Pinpoint the cell where the given text exists, returning its (X, Y) midpoint coordinate. 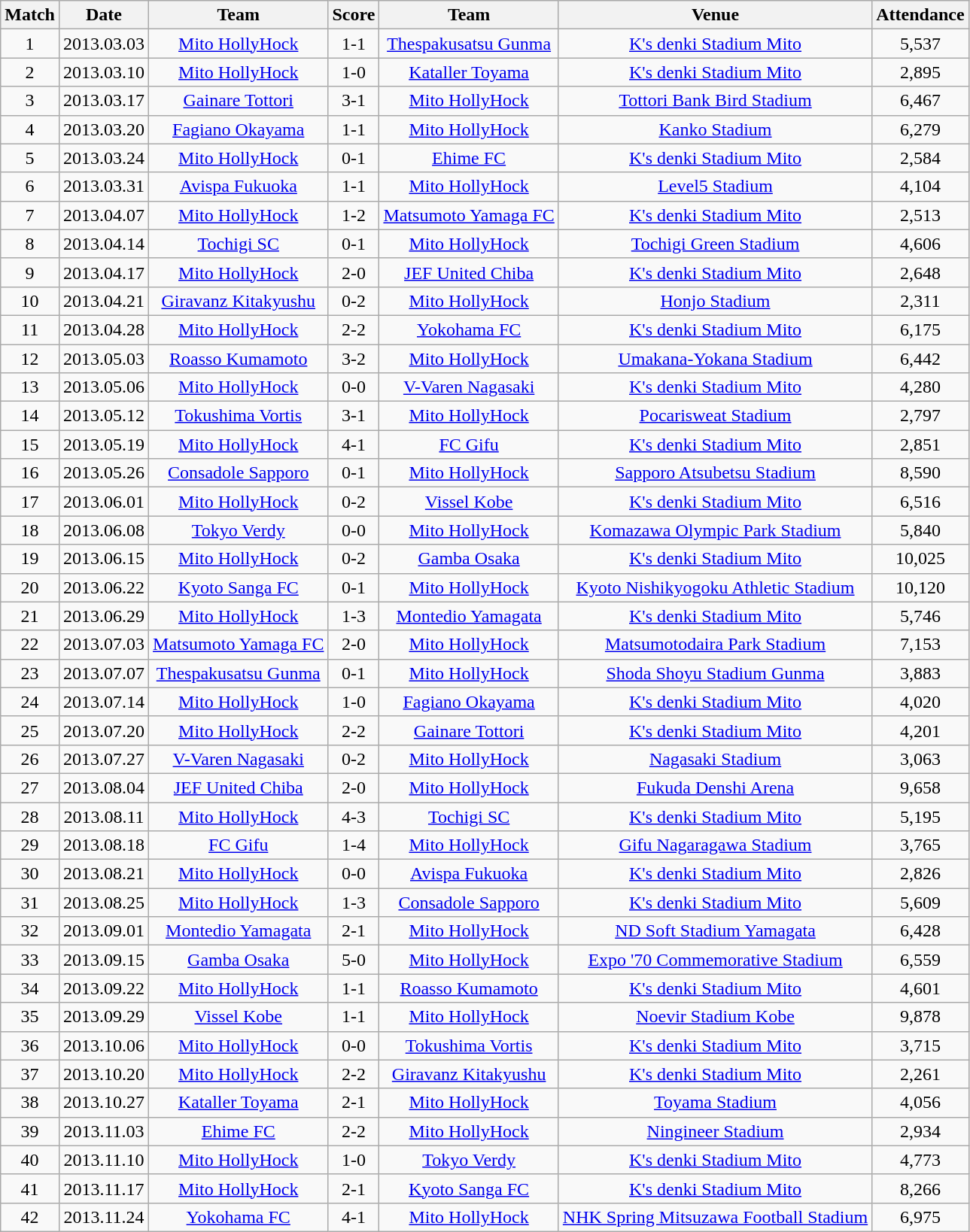
5,840 (920, 530)
21 (30, 616)
17 (30, 502)
6,516 (920, 502)
2013.11.24 (104, 1217)
Level5 Stadium (715, 187)
Fukuda Denshi Arena (715, 787)
3,883 (920, 673)
37 (30, 1074)
32 (30, 931)
2013.03.03 (104, 44)
3,765 (920, 845)
2,934 (920, 1131)
11 (30, 329)
2013.08.18 (104, 845)
5,609 (920, 903)
Ningineer Stadium (715, 1131)
4,104 (920, 187)
2013.10.20 (104, 1074)
22 (30, 645)
Nagasaki Stadium (715, 759)
2013.08.04 (104, 787)
6,428 (920, 931)
2013.09.29 (104, 1017)
10,120 (920, 587)
18 (30, 530)
2013.04.14 (104, 244)
2,895 (920, 72)
5,195 (920, 816)
2013.04.07 (104, 215)
5 (30, 158)
6,442 (920, 359)
NHK Spring Mitsuzawa Football Stadium (715, 1217)
34 (30, 988)
2013.07.07 (104, 673)
10,025 (920, 559)
19 (30, 559)
9,878 (920, 1017)
6,279 (920, 129)
4,773 (920, 1160)
4,020 (920, 702)
2013.03.24 (104, 158)
2013.06.01 (104, 502)
1 (30, 44)
2,261 (920, 1074)
2 (30, 72)
35 (30, 1017)
Pocarisweat Stadium (715, 416)
2013.05.19 (104, 445)
12 (30, 359)
Expo '70 Commemorative Stadium (715, 960)
ND Soft Stadium Yamagata (715, 931)
Attendance (920, 15)
6,467 (920, 101)
Honjo Stadium (715, 301)
3-2 (354, 359)
9 (30, 272)
Gifu Nagaragawa Stadium (715, 845)
38 (30, 1103)
2,648 (920, 272)
5,746 (920, 616)
31 (30, 903)
9,658 (920, 787)
2013.07.27 (104, 759)
13 (30, 387)
30 (30, 874)
Tochigi Green Stadium (715, 244)
Venue (715, 15)
2013.07.03 (104, 645)
16 (30, 473)
Shoda Shoyu Stadium Gunma (715, 673)
Score (354, 15)
3,063 (920, 759)
6 (30, 187)
2013.09.22 (104, 988)
27 (30, 787)
2013.07.14 (104, 702)
2,513 (920, 215)
2013.03.10 (104, 72)
1-4 (354, 845)
7 (30, 215)
Komazawa Olympic Park Stadium (715, 530)
2013.07.20 (104, 730)
8,266 (920, 1188)
4,201 (920, 730)
36 (30, 1045)
2,826 (920, 874)
2013.08.11 (104, 816)
2013.05.26 (104, 473)
33 (30, 960)
4,280 (920, 387)
2013.06.15 (104, 559)
2013.11.17 (104, 1188)
2013.03.17 (104, 101)
29 (30, 845)
2013.04.17 (104, 272)
28 (30, 816)
4,601 (920, 988)
6,559 (920, 960)
20 (30, 587)
2013.06.08 (104, 530)
2,797 (920, 416)
2013.06.29 (104, 616)
Kyoto Nishikyogoku Athletic Stadium (715, 587)
Sapporo Atsubetsu Stadium (715, 473)
3 (30, 101)
26 (30, 759)
Kanko Stadium (715, 129)
2013.10.27 (104, 1103)
23 (30, 673)
2,584 (920, 158)
8 (30, 244)
5,537 (920, 44)
2013.05.06 (104, 387)
2013.11.10 (104, 1160)
42 (30, 1217)
2013.09.15 (104, 960)
4-3 (354, 816)
2013.03.31 (104, 187)
Noevir Stadium Kobe (715, 1017)
4 (30, 129)
2013.06.22 (104, 587)
2013.10.06 (104, 1045)
2013.04.21 (104, 301)
1-2 (354, 215)
39 (30, 1131)
Toyama Stadium (715, 1103)
2013.09.01 (104, 931)
6,975 (920, 1217)
8,590 (920, 473)
Matsumotodaira Park Stadium (715, 645)
Umakana-Yokana Stadium (715, 359)
41 (30, 1188)
2,311 (920, 301)
25 (30, 730)
Match (30, 15)
2013.08.21 (104, 874)
2,851 (920, 445)
24 (30, 702)
15 (30, 445)
2013.04.28 (104, 329)
Date (104, 15)
4,056 (920, 1103)
Tottori Bank Bird Stadium (715, 101)
2013.08.25 (104, 903)
2013.05.12 (104, 416)
2013.11.03 (104, 1131)
40 (30, 1160)
5-0 (354, 960)
2013.03.20 (104, 129)
2013.05.03 (104, 359)
3,715 (920, 1045)
7,153 (920, 645)
14 (30, 416)
6,175 (920, 329)
4,606 (920, 244)
10 (30, 301)
